Capture the cell that displays the provided text and extract its (x, y) central coordinate. 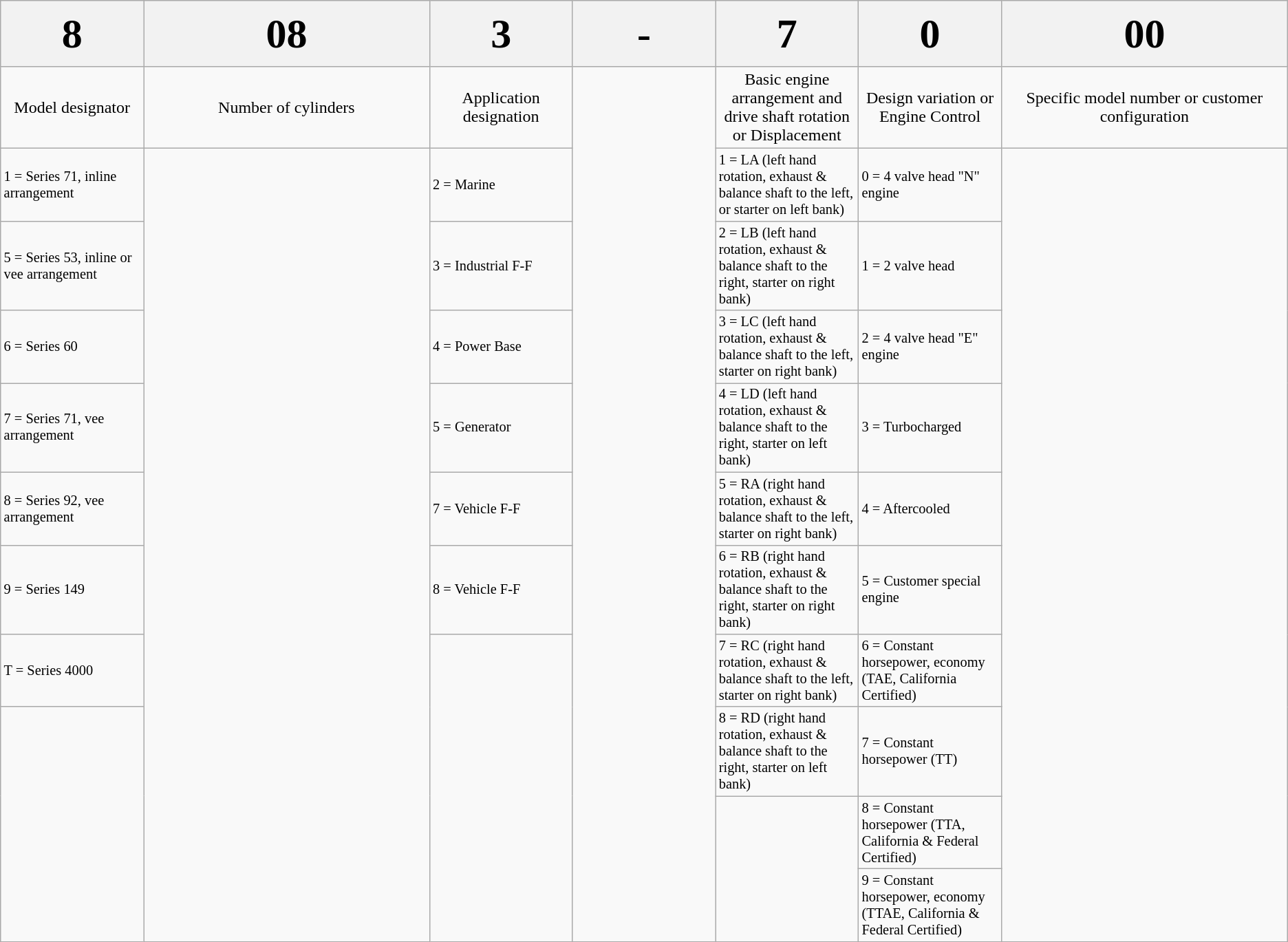
7 = RC (right hand rotation, exhaust & balance shaft to the left, starter on right bank) (787, 671)
8 = Vehicle F-F (501, 590)
9 = Constant horsepower, economy (TTAE, California & Federal Certified) (930, 906)
8 = Constant horsepower (TTA, California & Federal Certified) (930, 833)
5 = Series 53, inline or vee arrangement (72, 266)
7 = Series 71, vee arrangement (72, 428)
Model designator (72, 107)
2 = Marine (501, 185)
0 = 4 valve head "N" engine (930, 185)
8 = Series 92, vee arrangement (72, 509)
6 = Series 60 (72, 347)
6 = Constant horsepower, economy (TAE, California Certified) (930, 671)
5 = Customer special engine (930, 590)
7 = Constant horsepower (TT) (930, 751)
1 = LA (left hand rotation, exhaust & balance shaft to the left, or starter on left bank) (787, 185)
5 = RA (right hand rotation, exhaust & balance shaft to the left, starter on right bank) (787, 509)
6 = RB (right hand rotation, exhaust & balance shaft to the right, starter on right bank) (787, 590)
8 (72, 34)
2 = LB (left hand rotation, exhaust & balance shaft to the right, starter on right bank) (787, 266)
3 = LC (left hand rotation, exhaust & balance shaft to the left, starter on right bank) (787, 347)
Number of cylinders (287, 107)
3 = Industrial F-F (501, 266)
00 (1145, 34)
1 = Series 71, inline arrangement (72, 185)
1 = 2 valve head (930, 266)
2 = 4 valve head "E" engine (930, 347)
Basic engine arrangement and drive shaft rotation or Displacement (787, 107)
7 = Vehicle F-F (501, 509)
08 (287, 34)
Specific model number or customer configuration (1145, 107)
4 = Aftercooled (930, 509)
4 = LD (left hand rotation, exhaust & balance shaft to the right, starter on left bank) (787, 428)
8 = RD (right hand rotation, exhaust & balance shaft to the right, starter on left bank) (787, 751)
4 = Power Base (501, 347)
3 = Turbocharged (930, 428)
Application designation (501, 107)
Design variation or Engine Control (930, 107)
0 (930, 34)
3 (501, 34)
- (644, 34)
7 (787, 34)
5 = Generator (501, 428)
T = Series 4000 (72, 671)
9 = Series 149 (72, 590)
